Return [x, y] of the center of cell containing provided text 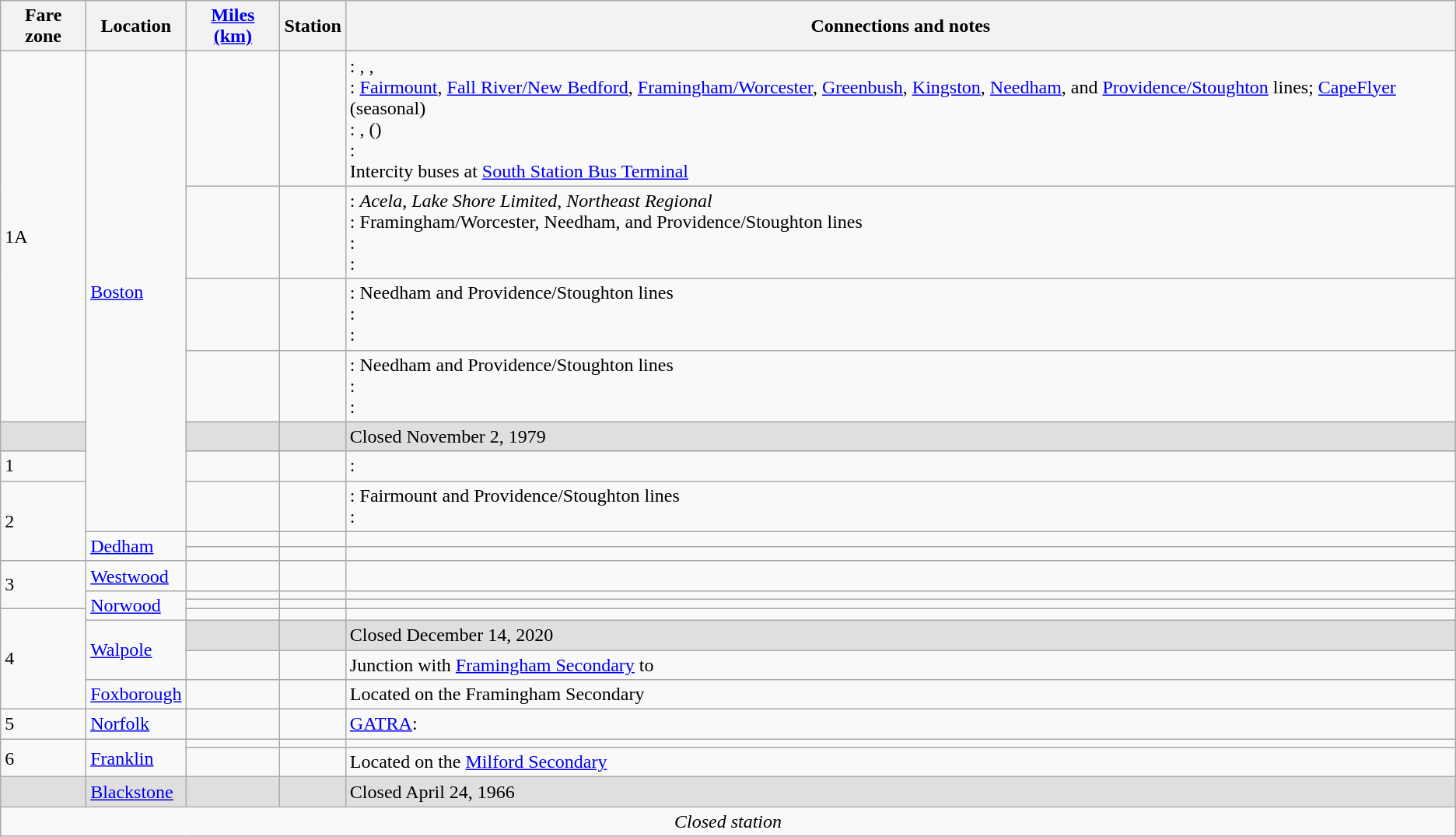
Station [313, 26]
: Fairmount and Providence/Stoughton lines: [901, 506]
Fare zone [44, 26]
: [901, 466]
Located on the Milford Secondary [901, 762]
Boston [136, 291]
1 [44, 466]
: Acela, Lake Shore Limited, Northeast Regional: Framingham/Worcester, Needham, and Providence/Stoughton lines: : [901, 232]
Closed November 2, 1979 [901, 436]
Dedham [136, 546]
Closed April 24, 1966 [901, 792]
6 [44, 758]
Miles (km) [233, 26]
Closed station [728, 821]
Closed December 14, 2020 [901, 635]
Walpole [136, 650]
GATRA: [901, 724]
2 [44, 521]
5 [44, 724]
Connections and notes [901, 26]
4 [44, 659]
Norwood [136, 605]
1A [44, 236]
Westwood [136, 576]
Franklin [136, 758]
Foxborough [136, 695]
Located on the Framingham Secondary [901, 695]
3 [44, 584]
Blackstone [136, 792]
Norfolk [136, 724]
Location [136, 26]
Junction with Framingham Secondary to [901, 665]
